Detect which cell encompasses the target text, then output its (x, y) center coordinate. 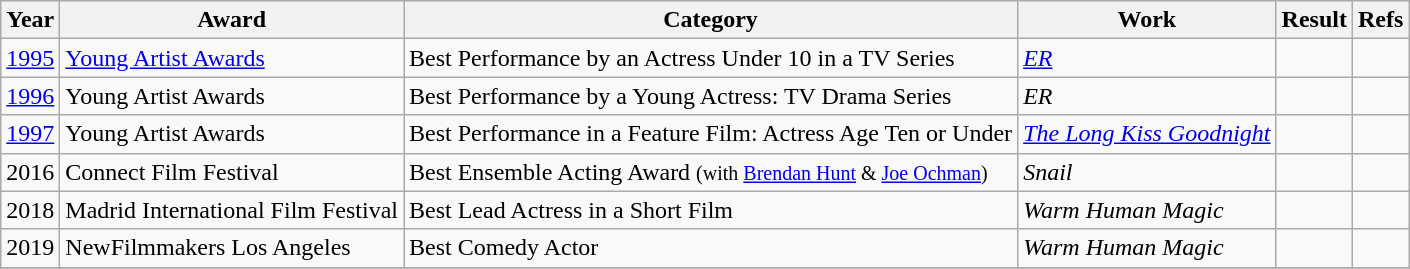
1995 (30, 58)
Best Performance in a Feature Film: Actress Age Ten or Under (711, 134)
1997 (30, 134)
Award (232, 20)
Best Performance by a Young Actress: TV Drama Series (711, 96)
2018 (30, 210)
Snail (1147, 172)
The Long Kiss Goodnight (1147, 134)
1996 (30, 96)
Best Performance by an Actress Under 10 in a TV Series (711, 58)
Work (1147, 20)
Connect Film Festival (232, 172)
Best Lead Actress in a Short Film (711, 210)
Madrid International Film Festival (232, 210)
Result (1314, 20)
2016 (30, 172)
Best Comedy Actor (711, 248)
Best Ensemble Acting Award (with Brendan Hunt & Joe Ochman) (711, 172)
NewFilmmakers Los Angeles (232, 248)
Refs (1380, 20)
Year (30, 20)
2019 (30, 248)
Category (711, 20)
